From the cell containing the given text, extract its center point as (x, y) coordinate. 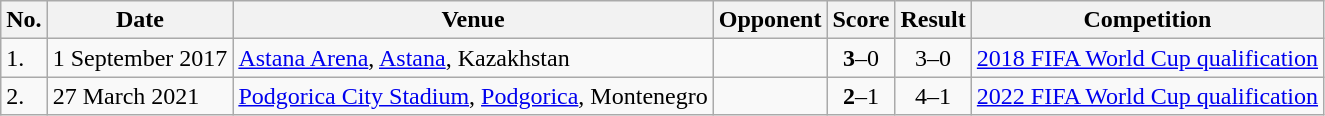
Competition (1147, 20)
Venue (473, 20)
1 September 2017 (140, 58)
2. (24, 96)
1. (24, 58)
2–1 (861, 96)
Date (140, 20)
Score (861, 20)
2022 FIFA World Cup qualification (1147, 96)
Astana Arena, Astana, Kazakhstan (473, 58)
Podgorica City Stadium, Podgorica, Montenegro (473, 96)
No. (24, 20)
Result (933, 20)
27 March 2021 (140, 96)
Opponent (770, 20)
4–1 (933, 96)
2018 FIFA World Cup qualification (1147, 58)
